Search for the cell housing the specified text and yield its (x, y) center coordinate. 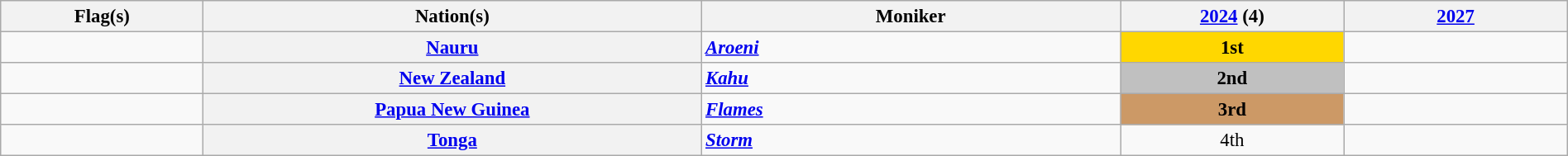
Moniker (911, 17)
4th (1232, 140)
Flames (911, 110)
Storm (911, 140)
Flag(s) (103, 17)
New Zealand (452, 78)
Kahu (911, 78)
Papua New Guinea (452, 110)
Aroeni (911, 48)
2027 (1456, 17)
3rd (1232, 110)
2024 (4) (1232, 17)
Nauru (452, 48)
Nation(s) (452, 17)
1st (1232, 48)
Tonga (452, 140)
2nd (1232, 78)
